Extract the (x, y) coordinate from the center of the cell holding the provided text.  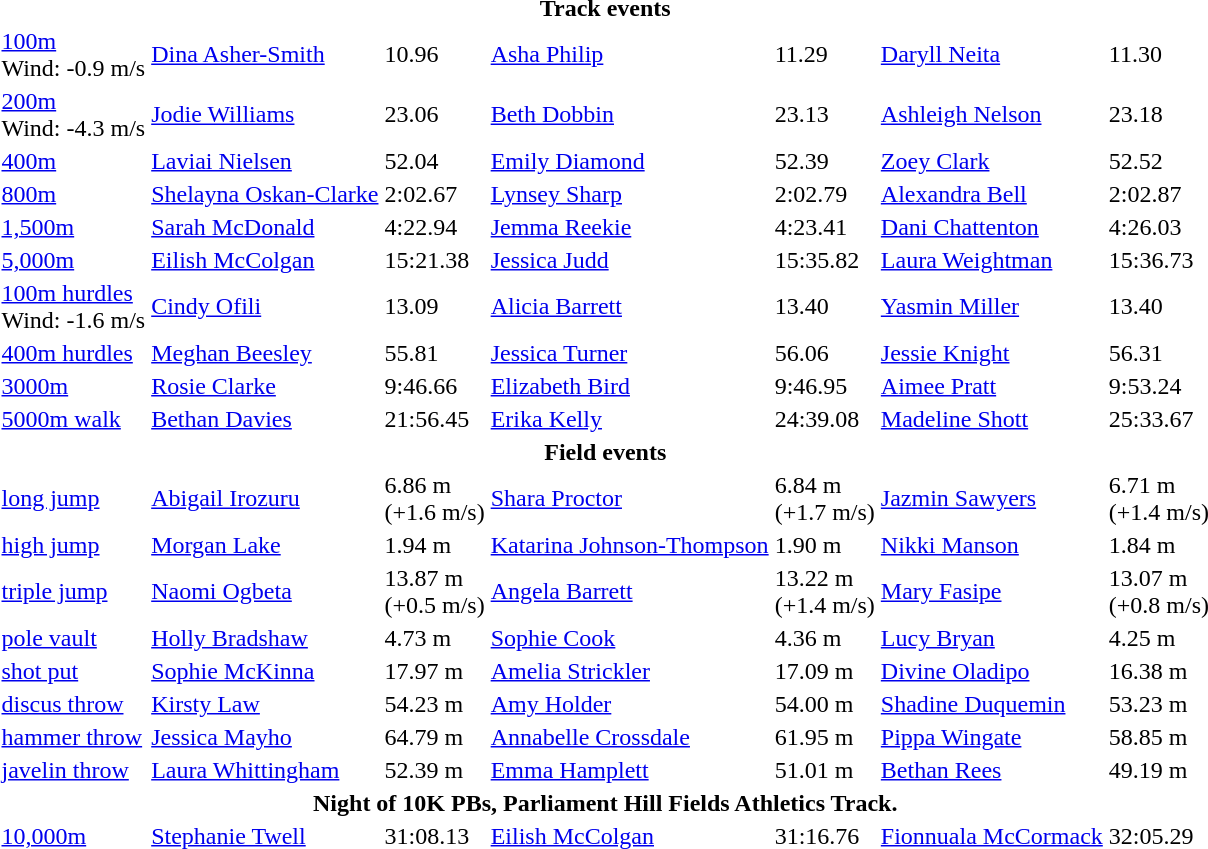
15:35.82 (824, 260)
Zoey Clark (992, 161)
800m (74, 194)
Annabelle Crossdale (630, 737)
Sophie McKinna (265, 671)
Naomi Ogbeta (265, 592)
pole vault (74, 638)
Amelia Strickler (630, 671)
hammer throw (74, 737)
Lynsey Sharp (630, 194)
Rosie Clarke (265, 386)
200mWind: -4.3 m/s (74, 114)
17.97 m (434, 671)
Jessie Knight (992, 353)
61.95 m (824, 737)
Jessica Mayho (265, 737)
4.73 m (434, 638)
Abigail Irozuru (265, 498)
54.00 m (824, 704)
Bethan Rees (992, 770)
11.29 (824, 54)
Pippa Wingate (992, 737)
Elizabeth Bird (630, 386)
13.40 (824, 306)
23.06 (434, 114)
Lucy Bryan (992, 638)
Divine Oladipo (992, 671)
Sarah McDonald (265, 227)
Laviai Nielsen (265, 161)
13.09 (434, 306)
1.90 m (824, 545)
javelin throw (74, 770)
Cindy Ofili (265, 306)
Sophie Cook (630, 638)
Erika Kelly (630, 419)
Shara Proctor (630, 498)
Jodie Williams (265, 114)
Emma Hamplett (630, 770)
Madeline Shott (992, 419)
Laura Whittingham (265, 770)
52.39 m (434, 770)
13.87 m(+0.5 m/s) (434, 592)
Yasmin Miller (992, 306)
Aimee Pratt (992, 386)
Shelayna Oskan-Clarke (265, 194)
shot put (74, 671)
Dina Asher-Smith (265, 54)
Ashleigh Nelson (992, 114)
23.13 (824, 114)
21:56.45 (434, 419)
high jump (74, 545)
Angela Barrett (630, 592)
100mWind: -0.9 m/s (74, 54)
52.39 (824, 161)
4.36 m (824, 638)
Dani Chattenton (992, 227)
Meghan Beesley (265, 353)
5,000m (74, 260)
Jessica Turner (630, 353)
Jazmin Sawyers (992, 498)
Kirsty Law (265, 704)
4:22.94 (434, 227)
100m hurdlesWind: -1.6 m/s (74, 306)
400m hurdles (74, 353)
Nikki Manson (992, 545)
Daryll Neita (992, 54)
Amy Holder (630, 704)
Shadine Duquemin (992, 704)
2:02.79 (824, 194)
Bethan Davies (265, 419)
13.22 m(+1.4 m/s) (824, 592)
24:39.08 (824, 419)
5000m walk (74, 419)
6.84 m(+1.7 m/s) (824, 498)
15:21.38 (434, 260)
Mary Fasipe (992, 592)
Katarina Johnson-Thompson (630, 545)
10.96 (434, 54)
1.94 m (434, 545)
Alexandra Bell (992, 194)
9:46.66 (434, 386)
Laura Weightman (992, 260)
54.23 m (434, 704)
discus throw (74, 704)
55.81 (434, 353)
Alicia Barrett (630, 306)
Emily Diamond (630, 161)
Morgan Lake (265, 545)
17.09 m (824, 671)
Asha Philip (630, 54)
long jump (74, 498)
9:46.95 (824, 386)
52.04 (434, 161)
Holly Bradshaw (265, 638)
56.06 (824, 353)
6.86 m (+1.6 m/s) (434, 498)
Jemma Reekie (630, 227)
1,500m (74, 227)
Jessica Judd (630, 260)
Eilish McColgan (265, 260)
Beth Dobbin (630, 114)
400m (74, 161)
2:02.67 (434, 194)
4:23.41 (824, 227)
3000m (74, 386)
triple jump (74, 592)
64.79 m (434, 737)
51.01 m (824, 770)
